Extract the (x, y) coordinate from the center of the cell holding the provided text.  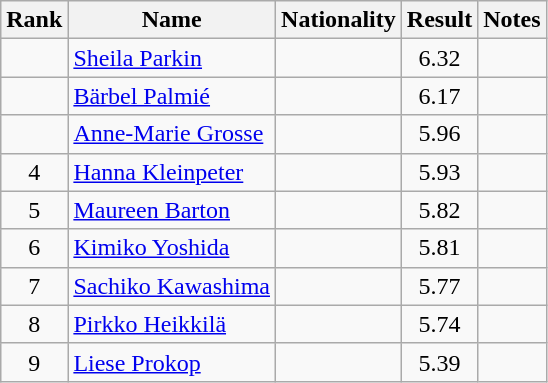
9 (34, 362)
6 (34, 248)
6.17 (439, 96)
Maureen Barton (172, 210)
Hanna Kleinpeter (172, 172)
5.93 (439, 172)
Bärbel Palmié (172, 96)
Pirkko Heikkilä (172, 324)
8 (34, 324)
Liese Prokop (172, 362)
4 (34, 172)
5.96 (439, 134)
Sheila Parkin (172, 58)
Sachiko Kawashima (172, 286)
6.32 (439, 58)
Result (439, 20)
Notes (512, 20)
5 (34, 210)
Kimiko Yoshida (172, 248)
7 (34, 286)
Anne-Marie Grosse (172, 134)
5.74 (439, 324)
Rank (34, 20)
Nationality (339, 20)
5.39 (439, 362)
5.82 (439, 210)
5.81 (439, 248)
Name (172, 20)
5.77 (439, 286)
